From the cell containing the given text, extract its center point as (X, Y) coordinate. 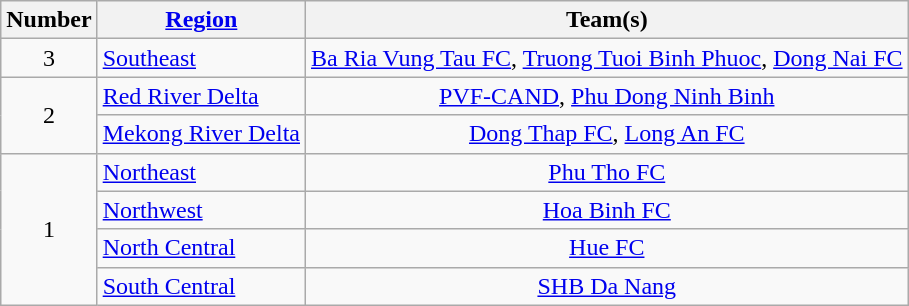
Northwest (201, 210)
Region (201, 20)
Northeast (201, 172)
Southeast (201, 58)
Hue FC (608, 248)
Hoa Binh FC (608, 210)
SHB Da Nang (608, 286)
1 (49, 229)
3 (49, 58)
South Central (201, 286)
Number (49, 20)
2 (49, 115)
Phu Tho FC (608, 172)
PVF-CAND, Phu Dong Ninh Binh (608, 96)
Ba Ria Vung Tau FC, Truong Tuoi Binh Phuoc, Dong Nai FC (608, 58)
Mekong River Delta (201, 134)
Team(s) (608, 20)
Dong Thap FC, Long An FC (608, 134)
North Central (201, 248)
Red River Delta (201, 96)
